Return the [x, y] coordinate for the center point of the cell that contains the specified text.  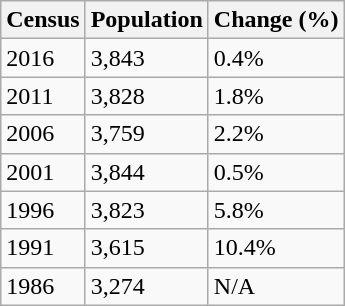
2016 [43, 58]
3,823 [146, 210]
Census [43, 20]
2.2% [276, 134]
N/A [276, 286]
1991 [43, 248]
0.5% [276, 172]
10.4% [276, 248]
3,843 [146, 58]
3,759 [146, 134]
3,274 [146, 286]
0.4% [276, 58]
5.8% [276, 210]
2006 [43, 134]
1996 [43, 210]
1986 [43, 286]
Population [146, 20]
3,615 [146, 248]
Change (%) [276, 20]
1.8% [276, 96]
2011 [43, 96]
2001 [43, 172]
3,844 [146, 172]
3,828 [146, 96]
